Return (X, Y) of the center of cell containing provided text 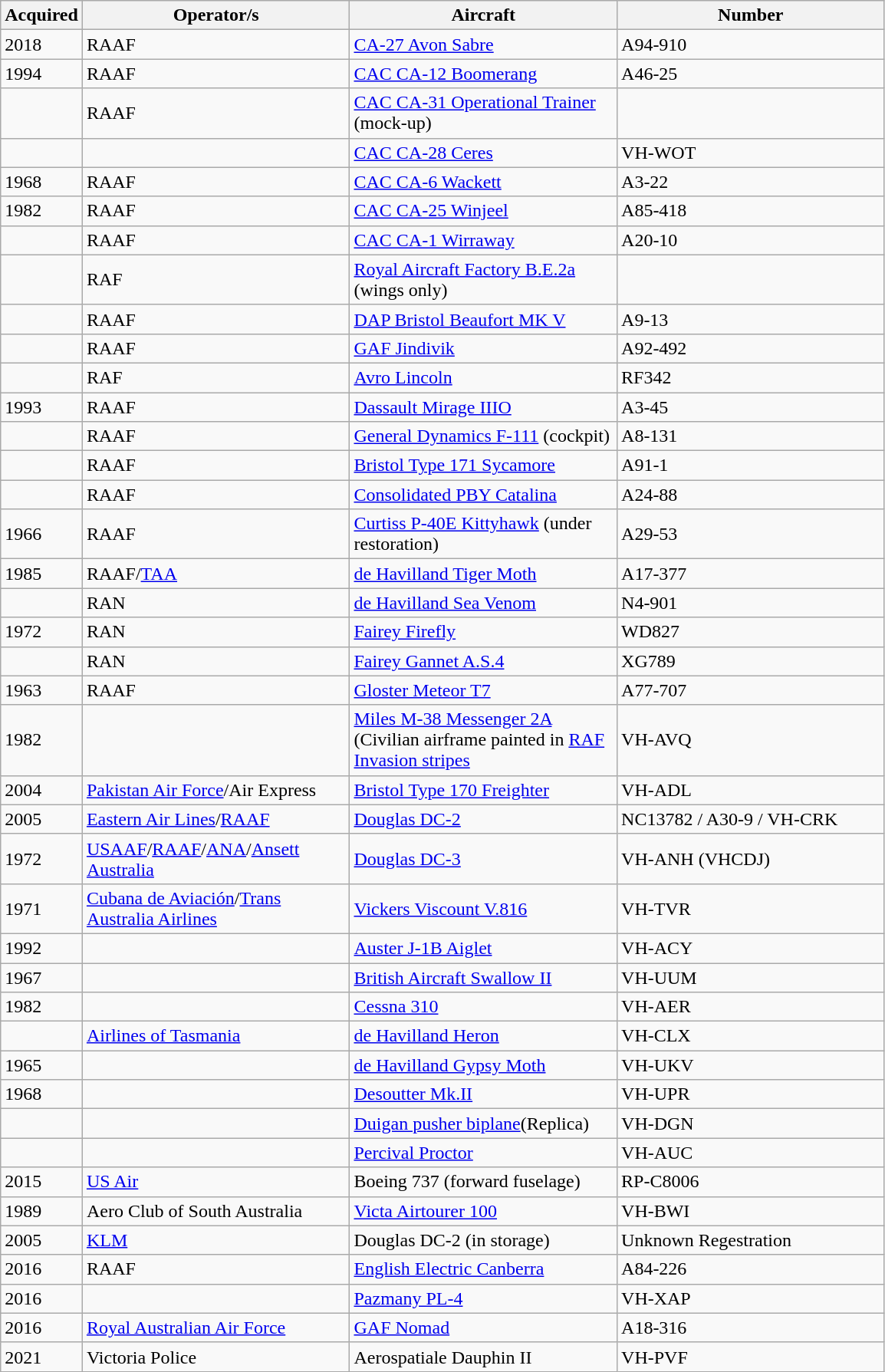
Eastern Air Lines/RAAF (216, 819)
Duigan pusher biplane(Replica) (483, 1124)
Aero Club of South Australia (216, 1211)
A91-1 (752, 466)
2015 (41, 1182)
Gloster Meteor T7 (483, 690)
Boeing 737 (forward fuselage) (483, 1182)
VH-UKV (752, 1065)
VH-ANH (VHCDJ) (752, 859)
Consolidated PBY Catalina (483, 495)
DAP Bristol Beaufort MK V (483, 319)
1993 (41, 407)
CAC CA-1 Wirraway (483, 240)
A8-131 (752, 436)
Victoria Police (216, 1357)
CAC CA-12 Boomerang (483, 74)
Desoutter Mk.II (483, 1094)
VH-UPR (752, 1094)
VH-WOT (752, 153)
1989 (41, 1211)
Acquired (41, 15)
Cessna 310 (483, 1007)
CAC CA-31 Operational Trainer (mock-up) (483, 114)
Fairey Firefly (483, 632)
VH-AVQ (752, 740)
A20-10 (752, 240)
CAC CA-6 Wackett (483, 182)
1994 (41, 74)
1966 (41, 534)
A85-418 (752, 211)
British Aircraft Swallow II (483, 978)
VH-BWI (752, 1211)
A18-316 (752, 1328)
VH-PVF (752, 1357)
Auster J-1B Aiglet (483, 948)
RAAF/TAA (216, 574)
N4-901 (752, 603)
2021 (41, 1357)
Douglas DC-2 (483, 819)
Percival Proctor (483, 1153)
Royal Aircraft Factory B.E.2a (wings only) (483, 279)
VH-CLX (752, 1036)
VH-ACY (752, 948)
de Havilland Tiger Moth (483, 574)
VH-AUC (752, 1153)
A17-377 (752, 574)
de Havilland Sea Venom (483, 603)
Pakistan Air Force/Air Express (216, 790)
A46-25 (752, 74)
Cubana de Aviación/Trans Australia Airlines (216, 908)
Pazmany PL-4 (483, 1298)
RP-C8006 (752, 1182)
2004 (41, 790)
Unknown Regestration (752, 1240)
VH-AER (752, 1007)
Bristol Type 170 Freighter (483, 790)
Dassault Mirage IIIO (483, 407)
Victa Airtourer 100 (483, 1211)
2018 (41, 44)
Royal Australian Air Force (216, 1328)
VH-ADL (752, 790)
Airlines of Tasmania (216, 1036)
Douglas DC-2 (in storage) (483, 1240)
VH-TVR (752, 908)
1971 (41, 908)
GAF Jindivik (483, 348)
USAAF/RAAF/ANA/Ansett Australia (216, 859)
WD827 (752, 632)
NC13782 / A30-9 / VH-CRK (752, 819)
VH-XAP (752, 1298)
A9-13 (752, 319)
VH-UUM (752, 978)
KLM (216, 1240)
Operator/s (216, 15)
General Dynamics F-111 (cockpit) (483, 436)
A3-45 (752, 407)
A29-53 (752, 534)
A84-226 (752, 1269)
US Air (216, 1182)
Curtiss P-40E Kittyhawk (under restoration) (483, 534)
Bristol Type 171 Sycamore (483, 466)
Avro Lincoln (483, 377)
CA-27 Avon Sabre (483, 44)
1992 (41, 948)
Fairey Gannet A.S.4 (483, 661)
Miles M-38 Messenger 2A (Civilian airframe painted in RAF Invasion stripes (483, 740)
CAC CA-28 Ceres (483, 153)
Aerospatiale Dauphin II (483, 1357)
de Havilland Heron (483, 1036)
Vickers Viscount V.816 (483, 908)
A77-707 (752, 690)
Douglas DC-3 (483, 859)
A24-88 (752, 495)
1963 (41, 690)
Aircraft (483, 15)
de Havilland Gypsy Moth (483, 1065)
1967 (41, 978)
VH-DGN (752, 1124)
English Electric Canberra (483, 1269)
A3-22 (752, 182)
CAC CA-25 Winjeel (483, 211)
A92-492 (752, 348)
A94-910 (752, 44)
RF342 (752, 377)
Number (752, 15)
1985 (41, 574)
GAF Nomad (483, 1328)
XG789 (752, 661)
1965 (41, 1065)
